Return (X, Y) of the center of cell containing provided text 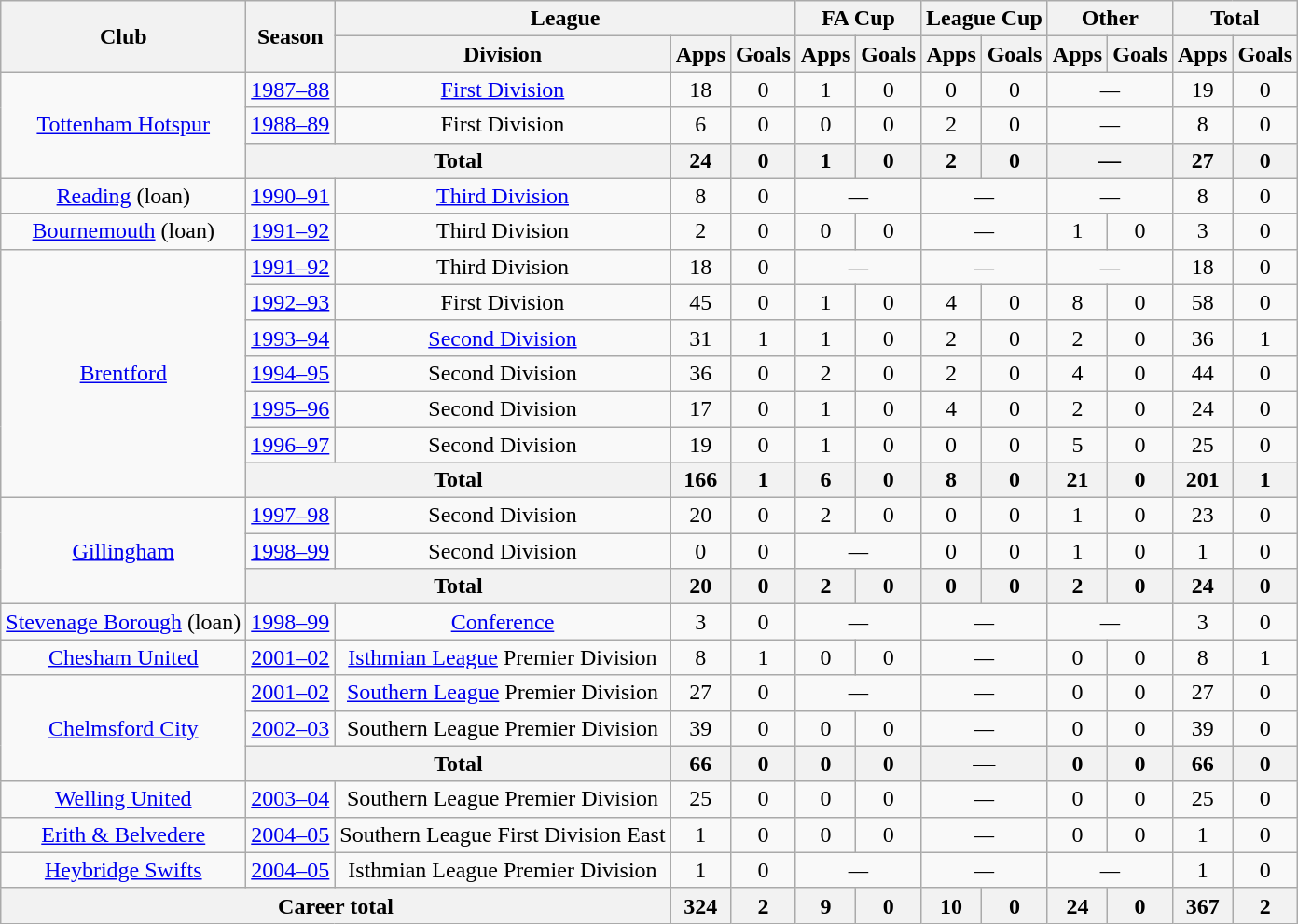
League (565, 19)
1997–98 (291, 516)
1988–89 (291, 125)
1990–91 (291, 196)
Heybridge Swifts (123, 870)
Division (503, 54)
Career total (336, 905)
44 (1202, 373)
FA Cup (858, 19)
5 (1077, 445)
17 (700, 408)
Chelmsford City (123, 728)
367 (1202, 905)
1993–94 (291, 338)
45 (700, 302)
2003–04 (291, 799)
2002–03 (291, 728)
Tottenham Hotspur (123, 125)
Brentford (123, 373)
Conference (503, 622)
10 (951, 905)
23 (1202, 516)
324 (700, 905)
Bournemouth (loan) (123, 231)
1994–95 (291, 373)
1987–88 (291, 90)
Reading (loan) (123, 196)
Season (291, 36)
1996–97 (291, 445)
166 (700, 480)
58 (1202, 302)
1995–96 (291, 408)
1992–93 (291, 302)
201 (1202, 480)
21 (1077, 480)
League Cup (985, 19)
Stevenage Borough (loan) (123, 622)
Southern League First Division East (503, 834)
Erith & Belvedere (123, 834)
Welling United (123, 799)
Gillingham (123, 551)
31 (700, 338)
Chesham United (123, 657)
Other (1110, 19)
9 (825, 905)
Club (123, 36)
